From the cell containing the given text, extract its center point as [x, y] coordinate. 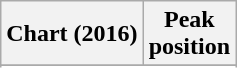
Peakposition [189, 34]
Chart (2016) [72, 34]
